Locate the cell with the specified text and output its (X, Y) center coordinate. 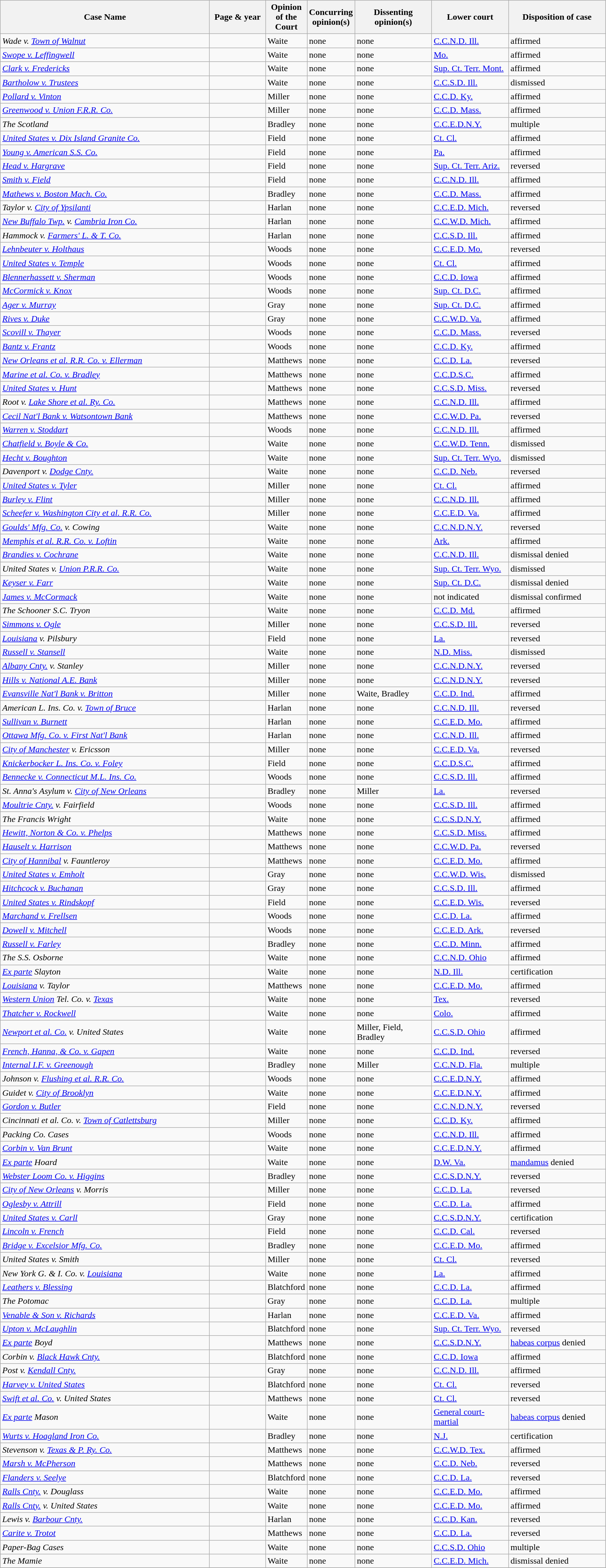
Newport et al. Co. v. United States (105, 1032)
United States v. Hunt (105, 388)
The Scotland (105, 124)
Louisiana v. Taylor (105, 985)
C.C.W.D. Wis. (470, 875)
United States v. Smith (105, 1259)
Flanders v. Seelye (105, 1477)
Russell v. Farley (105, 944)
Louisiana v. Pilsbury (105, 638)
Dowell v. Mitchell (105, 930)
Miller, Field, Bradley (393, 1032)
Mo. (470, 55)
American L. Ins. Co. v. Town of Bruce (105, 708)
Evansville Nat'l Bank v. Britton (105, 694)
Marchand v. Frellsen (105, 916)
Lewis v. Barbour Cnty. (105, 1519)
Opinion of the Court (286, 17)
United States v. Tyler (105, 485)
C.C.W.D. Va. (470, 319)
Ottawa Mfg. Co. v. First Nat'l Bank (105, 735)
C.C.E.D. Wis. (470, 902)
Albany Cnty. v. Stanley (105, 666)
Paper-Bag Cases (105, 1547)
Oglesby v. Attrill (105, 1204)
The Schooner S.C. Tryon (105, 610)
Root v. Lake Shore et al. Ry. Co. (105, 402)
C.C.N.D. Fla. (470, 1065)
C.C.D. Cal. (470, 1231)
Stevenson v. Texas & P. Ry. Co. (105, 1450)
General court-martial (470, 1417)
Concurring opinion(s) (331, 17)
Gordon v. Butler (105, 1107)
Marine et al. Co. v. Bradley (105, 374)
Rives v. Duke (105, 319)
Blennerhassett v. Sherman (105, 277)
N.D. Ill. (470, 972)
United States v. Emholt (105, 875)
Western Union Tel. Co. v. Texas (105, 999)
mandamus denied (557, 1162)
Ex parte Slayton (105, 972)
United States v. Dix Island Granite Co. (105, 138)
United States v. Carll (105, 1218)
St. Anna's Asylum v. City of New Orleans (105, 791)
City of New Orleans v. Morris (105, 1190)
Knickerbocker L. Ins. Co. v. Foley (105, 763)
Simmons v. Ogle (105, 624)
Internal I.F. v. Greenough (105, 1065)
Greenwood v. Union F.R.R. Co. (105, 110)
Swope v. Leffingwell (105, 55)
Bennecke v. Connecticut M.L. Ins. Co. (105, 777)
Hills v. National A.E. Bank (105, 680)
Head v. Hargrave (105, 166)
Young v. American S.S. Co. (105, 152)
Pollard v. Vinton (105, 96)
Webster Loom Co. v. Higgins (105, 1176)
Ark. (470, 541)
Ex parte Hoard (105, 1162)
Upton v. McLaughlin (105, 1329)
Disposition of case (557, 17)
Mathews v. Boston Mach. Co. (105, 194)
United States v. Union P.R.R. Co. (105, 569)
Lehnbeuter v. Holthaus (105, 249)
Warren v. Stoddart (105, 430)
Leathers v. Blessing (105, 1287)
Dissenting opinion(s) (393, 17)
Lower court (470, 17)
N.D. Miss. (470, 652)
James v. McCormack (105, 596)
Clark v. Fredericks (105, 69)
Chatfield v. Boyle & Co. (105, 444)
D.W. Va. (470, 1162)
Memphis et al. R.R. Co. v. Loftin (105, 541)
Sullivan v. Burnett (105, 722)
Brandies v. Cochrane (105, 555)
The Francis Wright (105, 819)
Bridge v. Excelsior Mfg. Co. (105, 1245)
Burley v. Flint (105, 499)
Wade v. Town of Walnut (105, 41)
Wurts v. Hoagland Iron Co. (105, 1436)
C.C.N.D. Ohio (470, 958)
Russell v. Stansell (105, 652)
United States v. Temple (105, 263)
Sup. Ct. Terr. Mont. (470, 69)
Carite v. Trotot (105, 1533)
United States v. Rindskopf (105, 902)
C.C.W.D. Mich. (470, 222)
Marsh v. McPherson (105, 1464)
Tex. (470, 999)
Ex parte Mason (105, 1417)
C.C.D. Minn. (470, 944)
French, Hanna, & Co. v. Gapen (105, 1051)
Ager v. Murray (105, 305)
Davenport v. Dodge Cnty. (105, 472)
Hewitt, Norton & Co. v. Phelps (105, 833)
Goulds' Mfg. Co. v. Cowing (105, 527)
Swift et al. Co. v. United States (105, 1398)
Cincinnati et al. Co. v. Town of Catlettsburg (105, 1121)
Ralls Cnty. v. Douglass (105, 1491)
City of Manchester v. Ericsson (105, 749)
Ralls Cnty. v. United States (105, 1505)
Post v. Kendall Cnty. (105, 1371)
Scheefer v. Washington City et al. R.R. Co. (105, 513)
New York G. & I. Co. v. Louisiana (105, 1273)
Thatcher v. Rockwell (105, 1013)
N.J. (470, 1436)
Corbin v. Van Brunt (105, 1148)
Corbin v. Black Hawk Cnty. (105, 1357)
Cecil Nat'l Bank v. Watsontown Bank (105, 416)
C.C.D. Kan. (470, 1519)
Moultrie Cnty. v. Fairfield (105, 805)
McCormick v. Knox (105, 291)
The Potomac (105, 1301)
Sup. Ct. Terr. Ariz. (470, 166)
City of Hannibal v. Fauntleroy (105, 860)
Bantz v. Frantz (105, 346)
New Buffalo Twp. v. Cambria Iron Co. (105, 222)
Hauselt v. Harrison (105, 846)
C.C.E.D. Ark. (470, 930)
Harvey v. United States (105, 1384)
C.C.D. Md. (470, 610)
The Mamie (105, 1561)
Guidet v. City of Brooklyn (105, 1092)
New Orleans et al. R.R. Co. v. Ellerman (105, 360)
Taylor v. City of Ypsilanti (105, 208)
Johnson v. Flushing et al. R.R. Co. (105, 1079)
Case Name (105, 17)
C.C.W.D. Tenn. (470, 444)
Ex parte Boyd (105, 1343)
Smith v. Field (105, 180)
Waite, Bradley (393, 694)
Scovill v. Thayer (105, 333)
Pa. (470, 152)
Page & year (238, 17)
Hammock v. Farmers' L. & T. Co. (105, 235)
C.C.W.D. Tex. (470, 1450)
not indicated (470, 596)
Bartholow v. Trustees (105, 82)
Hitchcock v. Buchanan (105, 888)
dismissal confirmed (557, 596)
Lincoln v. French (105, 1231)
Keyser v. Farr (105, 583)
The S.S. Osborne (105, 958)
Hecht v. Boughton (105, 458)
Colo. (470, 1013)
Venable & Son v. Richards (105, 1315)
Packing Co. Cases (105, 1134)
